Extract the (X, Y) coordinate from the center of the cell holding the provided text.  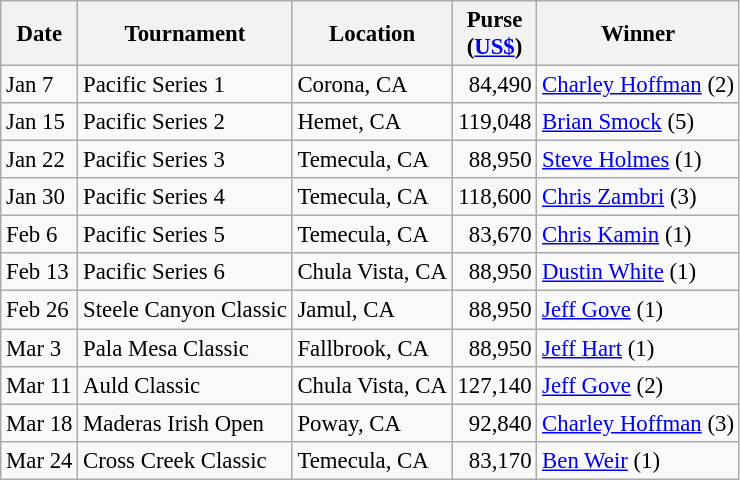
Mar 24 (40, 460)
Brian Smock (5) (638, 122)
Jamul, CA (372, 310)
Chris Zambri (3) (638, 197)
83,670 (494, 235)
83,170 (494, 460)
Jan 22 (40, 160)
Charley Hoffman (3) (638, 423)
Pacific Series 5 (185, 235)
Mar 18 (40, 423)
Corona, CA (372, 85)
Jeff Hart (1) (638, 348)
Mar 3 (40, 348)
Jan 15 (40, 122)
Feb 26 (40, 310)
Pacific Series 3 (185, 160)
119,048 (494, 122)
Jan 7 (40, 85)
Location (372, 34)
Purse(US$) (494, 34)
Pacific Series 6 (185, 273)
84,490 (494, 85)
Pacific Series 2 (185, 122)
Pacific Series 4 (185, 197)
118,600 (494, 197)
Jeff Gove (1) (638, 310)
Poway, CA (372, 423)
Feb 13 (40, 273)
Cross Creek Classic (185, 460)
Hemet, CA (372, 122)
Dustin White (1) (638, 273)
Steve Holmes (1) (638, 160)
Jeff Gove (2) (638, 385)
Chris Kamin (1) (638, 235)
Auld Classic (185, 385)
Steele Canyon Classic (185, 310)
Fallbrook, CA (372, 348)
Winner (638, 34)
Mar 11 (40, 385)
Ben Weir (1) (638, 460)
Maderas Irish Open (185, 423)
Charley Hoffman (2) (638, 85)
127,140 (494, 385)
Tournament (185, 34)
Jan 30 (40, 197)
Pacific Series 1 (185, 85)
92,840 (494, 423)
Feb 6 (40, 235)
Date (40, 34)
Pala Mesa Classic (185, 348)
